Output the [X, Y] coordinate of the center of the cell containing the given text.  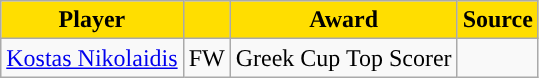
Source [498, 20]
FW [206, 58]
Kostas Nikolaidis [92, 58]
Award [344, 20]
Player [92, 20]
Greek Cup Top Scorer [344, 58]
